Scan for the cell matching the given text and deliver its [X, Y] coordinate at center. 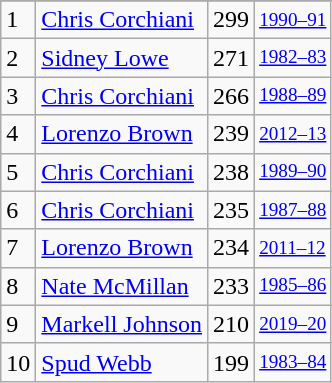
234 [232, 248]
2011–12 [293, 248]
3 [18, 96]
6 [18, 210]
2 [18, 58]
271 [232, 58]
1987–88 [293, 210]
239 [232, 134]
238 [232, 172]
Spud Webb [122, 362]
1989–90 [293, 172]
1982–83 [293, 58]
1 [18, 20]
210 [232, 324]
1988–89 [293, 96]
9 [18, 324]
Sidney Lowe [122, 58]
266 [232, 96]
1990–91 [293, 20]
10 [18, 362]
235 [232, 210]
199 [232, 362]
233 [232, 286]
Markell Johnson [122, 324]
2019–20 [293, 324]
8 [18, 286]
1985–86 [293, 286]
7 [18, 248]
1983–84 [293, 362]
Nate McMillan [122, 286]
2012–13 [293, 134]
5 [18, 172]
4 [18, 134]
299 [232, 20]
